Return the (X, Y) coordinate for the center point of the cell that contains the specified text.  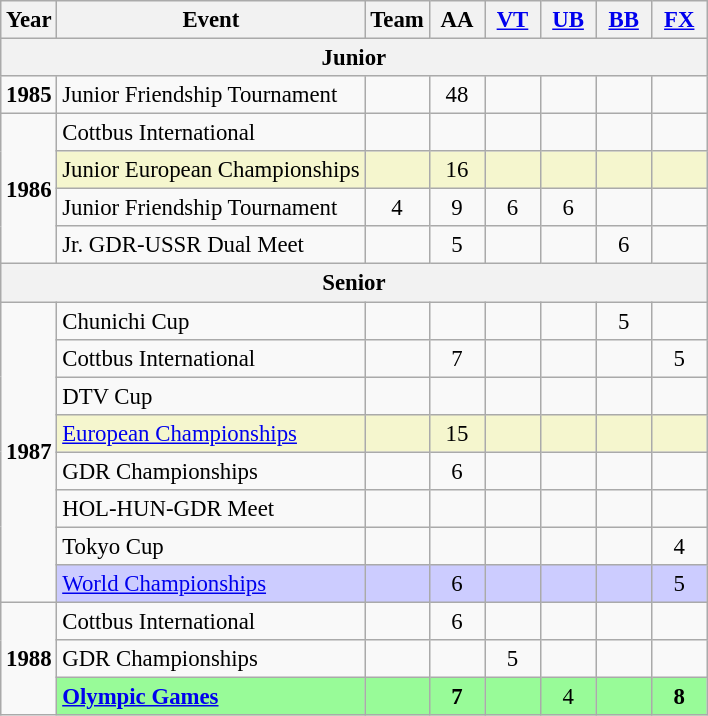
Junior (354, 58)
Senior (354, 283)
HOL-HUN-GDR Meet (211, 509)
1985 (29, 95)
Chunichi Cup (211, 321)
DTV Cup (211, 396)
FX (679, 20)
Tokyo Cup (211, 546)
European Championships (211, 433)
World Championships (211, 584)
1986 (29, 189)
Year (29, 20)
15 (457, 433)
AA (457, 20)
8 (679, 697)
BB (624, 20)
UB (568, 20)
Event (211, 20)
48 (457, 95)
VT (513, 20)
Team (397, 20)
Jr. GDR-USSR Dual Meet (211, 245)
1987 (29, 452)
1988 (29, 658)
9 (457, 208)
16 (457, 170)
Olympic Games (211, 697)
Junior European Championships (211, 170)
